Extract the (x, y) coordinate from the center of the cell holding the provided text.  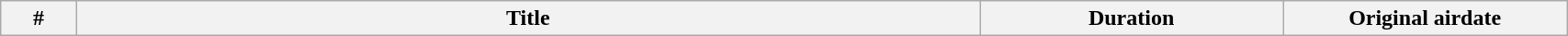
Duration (1132, 18)
Title (527, 18)
# (39, 18)
Original airdate (1426, 18)
